Detect which cell encompasses the target text, then output its [x, y] center coordinate. 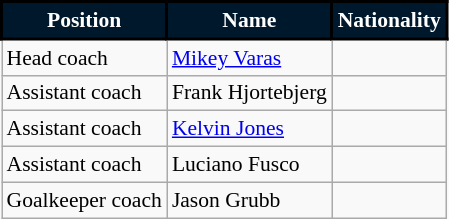
Mikey Varas [250, 57]
Nationality [390, 20]
Head coach [84, 57]
Position [84, 20]
Name [250, 20]
Jason Grubb [250, 200]
Luciano Fusco [250, 165]
Goalkeeper coach [84, 200]
Frank Hjortebjerg [250, 93]
Kelvin Jones [250, 129]
